Scan for the cell matching the given text and deliver its (x, y) coordinate at center. 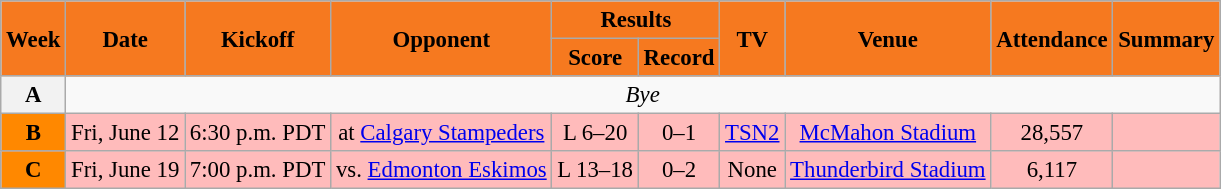
Attendance (1052, 38)
A (34, 95)
vs. Edmonton Eskimos (442, 170)
6,117 (1052, 170)
6:30 p.m. PDT (258, 133)
28,557 (1052, 133)
Record (678, 58)
Venue (888, 38)
0–2 (678, 170)
Week (34, 38)
Fri, June 19 (126, 170)
Fri, June 12 (126, 133)
TV (752, 38)
L 13–18 (595, 170)
McMahon Stadium (888, 133)
Opponent (442, 38)
7:00 p.m. PDT (258, 170)
C (34, 170)
Results (636, 20)
L 6–20 (595, 133)
TSN2 (752, 133)
Kickoff (258, 38)
B (34, 133)
Bye (643, 95)
at Calgary Stampeders (442, 133)
Thunderbird Stadium (888, 170)
Score (595, 58)
Date (126, 38)
0–1 (678, 133)
None (752, 170)
Summary (1166, 38)
